Pinpoint the cell where the given text exists, returning its (X, Y) midpoint coordinate. 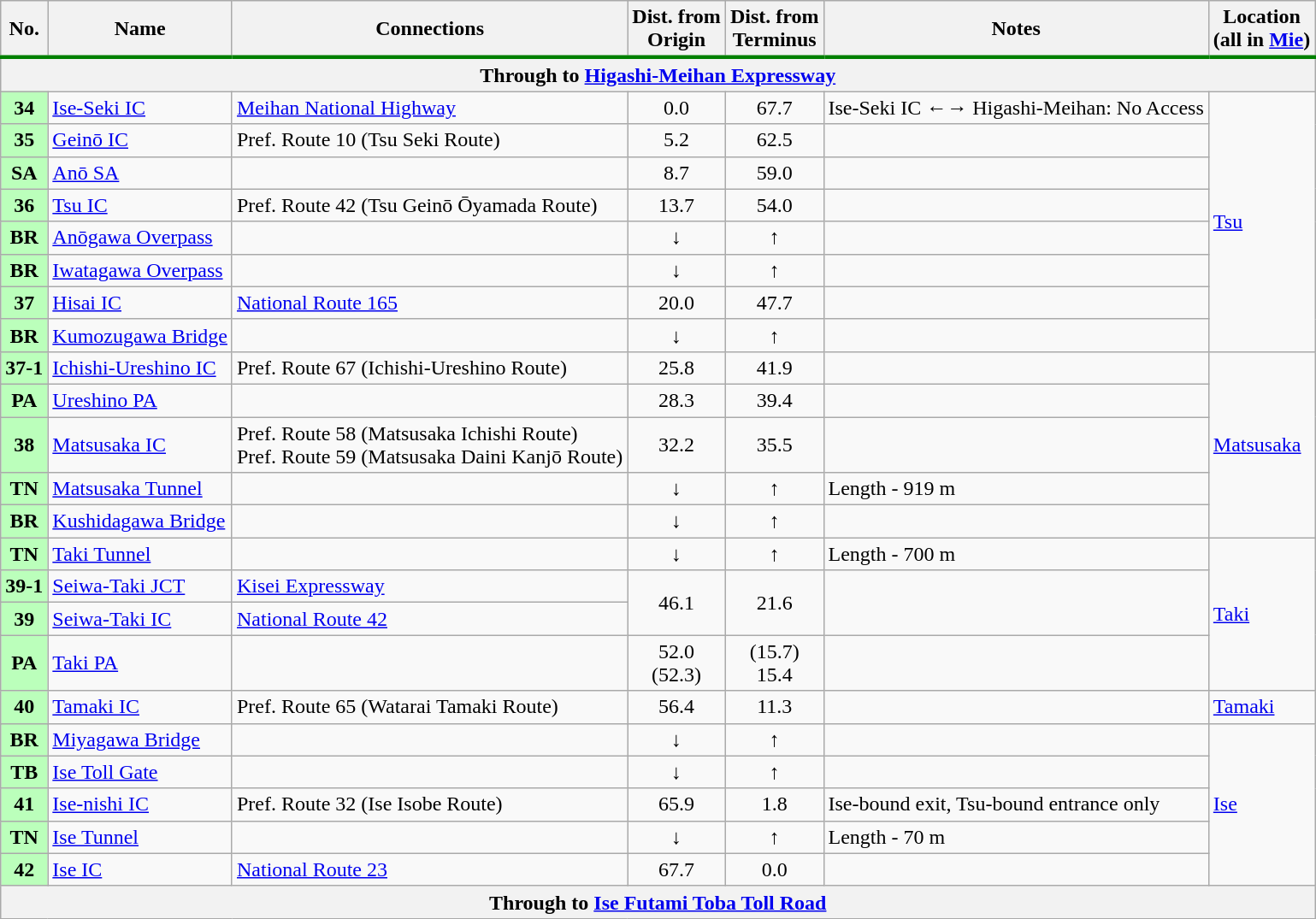
5.2 (677, 140)
Pref. Route 67 (Ichishi-Ureshino Route) (429, 368)
Ise-bound exit, Tsu-bound entrance only (1016, 804)
11.3 (775, 707)
No. (24, 29)
Ise (1261, 804)
Length - 919 m (1016, 489)
Dist. fromTerminus (775, 29)
13.7 (677, 205)
1.8 (775, 804)
Tamaki (1261, 707)
54.0 (775, 205)
Length - 700 m (1016, 554)
Miyagawa Bridge (140, 739)
Seiwa-Taki IC (140, 619)
Notes (1016, 29)
Ise Tunnel (140, 837)
21.6 (775, 603)
Anōgawa Overpass (140, 238)
Name (140, 29)
Connections (429, 29)
39 (24, 619)
39-1 (24, 586)
Ichishi-Ureshino IC (140, 368)
32.2 (677, 445)
Ise-Seki IC ←→ Higashi-Meihan: No Access (1016, 108)
Kushidagawa Bridge (140, 521)
Pref. Route 32 (Ise Isobe Route) (429, 804)
National Route 23 (429, 869)
Ise IC (140, 869)
Pref. Route 10 (Tsu Seki Route) (429, 140)
Kisei Expressway (429, 586)
SA (24, 173)
Matsusaka (1261, 445)
Length - 70 m (1016, 837)
62.5 (775, 140)
Ureshino PA (140, 400)
40 (24, 707)
National Route 42 (429, 619)
Pref. Route 65 (Watarai Tamaki Route) (429, 707)
Anō SA (140, 173)
56.4 (677, 707)
38 (24, 445)
Tsu IC (140, 205)
59.0 (775, 173)
Taki PA (140, 663)
37 (24, 303)
52.0(52.3) (677, 663)
Location(all in Mie) (1261, 29)
36 (24, 205)
Through to Higashi-Meihan Expressway (658, 74)
25.8 (677, 368)
39.4 (775, 400)
65.9 (677, 804)
42 (24, 869)
TB (24, 772)
Taki (1261, 614)
Taki Tunnel (140, 554)
Tsu (1261, 221)
Dist. fromOrigin (677, 29)
National Route 165 (429, 303)
47.7 (775, 303)
Pref. Route 58 (Matsusaka Ichishi Route)Pref. Route 59 (Matsusaka Daini Kanjō Route) (429, 445)
Ise Toll Gate (140, 772)
Seiwa-Taki JCT (140, 586)
20.0 (677, 303)
Ise-nishi IC (140, 804)
41 (24, 804)
Meihan National Highway (429, 108)
Matsusaka IC (140, 445)
41.9 (775, 368)
Iwatagawa Overpass (140, 270)
35 (24, 140)
Hisai IC (140, 303)
8.7 (677, 173)
28.3 (677, 400)
Pref. Route 42 (Tsu Geinō Ōyamada Route) (429, 205)
Matsusaka Tunnel (140, 489)
46.1 (677, 603)
Through to Ise Futami Toba Toll Road (658, 902)
Kumozugawa Bridge (140, 335)
Geinō IC (140, 140)
Tamaki IC (140, 707)
(15.7)15.4 (775, 663)
Ise-Seki IC (140, 108)
35.5 (775, 445)
34 (24, 108)
37-1 (24, 368)
